Pinpoint the cell where the given text exists, returning its (x, y) midpoint coordinate. 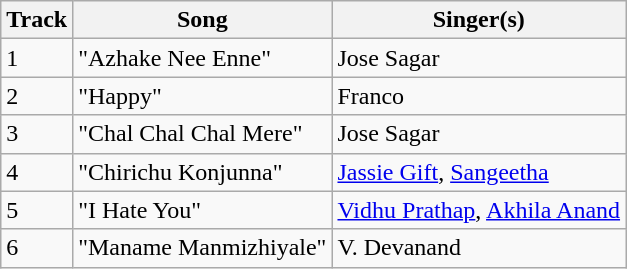
5 (37, 210)
"Maname Manmizhiyale" (202, 248)
"Chal Chal Chal Mere" (202, 134)
Song (202, 20)
Singer(s) (479, 20)
Jassie Gift, Sangeetha (479, 172)
4 (37, 172)
1 (37, 58)
3 (37, 134)
"I Hate You" (202, 210)
Track (37, 20)
2 (37, 96)
Franco (479, 96)
"Azhake Nee Enne" (202, 58)
"Chirichu Konjunna" (202, 172)
V. Devanand (479, 248)
"Happy" (202, 96)
Vidhu Prathap, Akhila Anand (479, 210)
6 (37, 248)
